Capture the cell that displays the provided text and extract its (x, y) central coordinate. 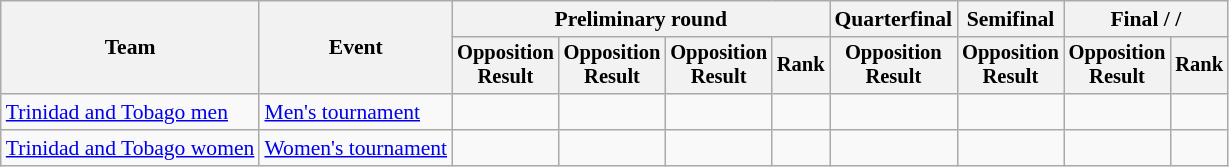
Team (130, 48)
Quarterfinal (894, 19)
Trinidad and Tobago men (130, 112)
Preliminary round (640, 19)
Women's tournament (356, 148)
Event (356, 48)
Men's tournament (356, 112)
Trinidad and Tobago women (130, 148)
Final / / (1146, 19)
Semifinal (1010, 19)
